Search for the cell housing the specified text and yield its [X, Y] center coordinate. 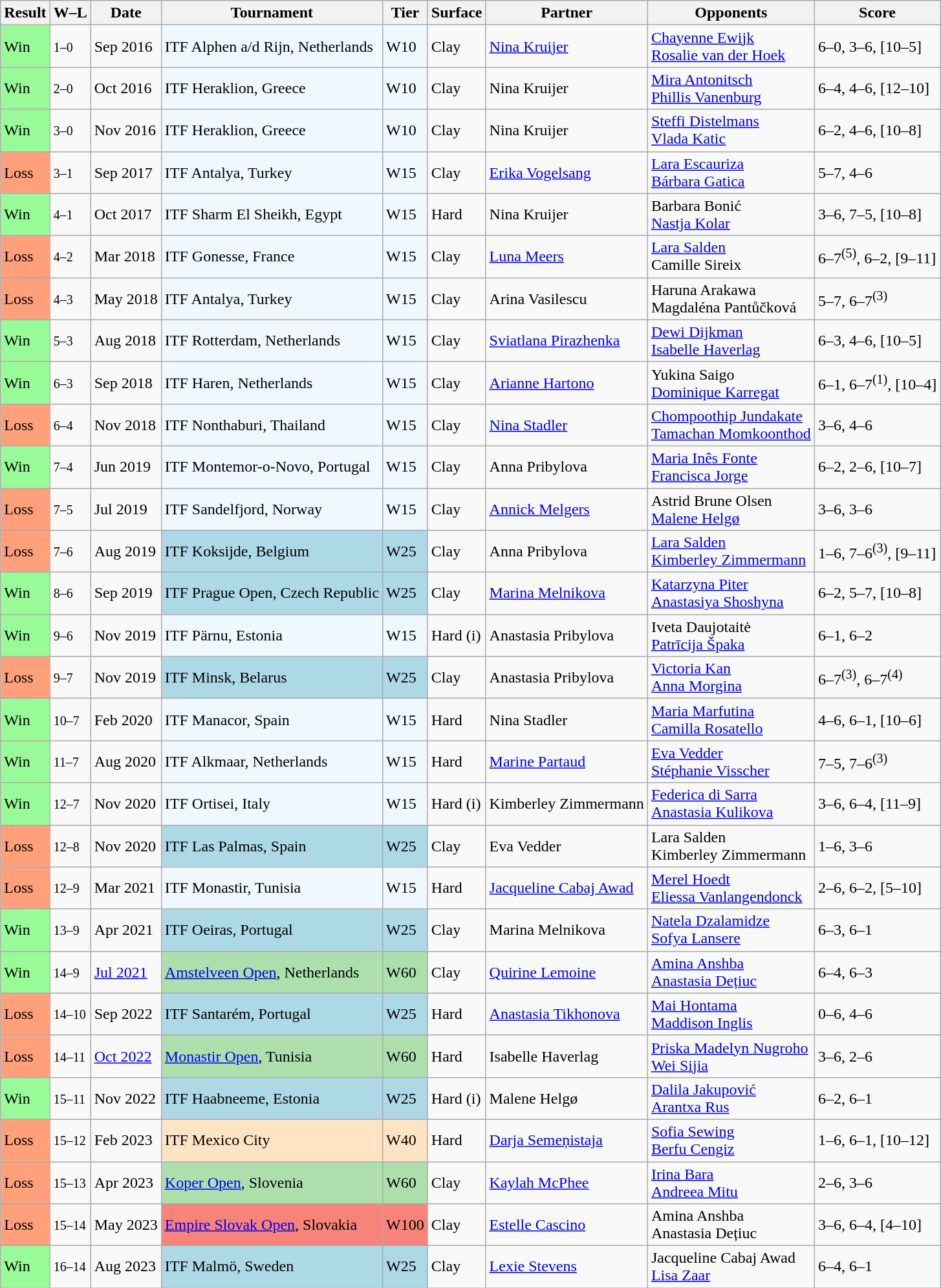
14–11 [70, 1056]
W–L [70, 13]
6–4 [70, 424]
9–7 [70, 678]
1–6, 7–6(3), [9–11] [877, 551]
Aug 2018 [125, 340]
Nov 2018 [125, 424]
4–1 [70, 215]
6–1, 6–7(1), [10–4] [877, 383]
4–3 [70, 299]
15–11 [70, 1098]
5–7, 6–7(3) [877, 299]
Darja Semeņistaja [567, 1140]
Dalila Jakupović Arantxa Rus [731, 1098]
W40 [406, 1140]
ITF Koksijde, Belgium [272, 551]
Sviatlana Pirazhenka [567, 340]
Astrid Brune Olsen Malene Helgø [731, 508]
0–6, 4–6 [877, 1014]
3–6, 7–5, [10–8] [877, 215]
3–6, 4–6 [877, 424]
Nov 2016 [125, 131]
Steffi Distelmans Vlada Katic [731, 131]
Koper Open, Slovenia [272, 1183]
ITF Santarém, Portugal [272, 1014]
11–7 [70, 762]
2–6, 6–2, [5–10] [877, 888]
Priska Madelyn Nugroho Wei Sijia [731, 1056]
Aug 2020 [125, 762]
ITF Minsk, Belarus [272, 678]
Lara Escauriza Bárbara Gatica [731, 172]
Partner [567, 13]
ITF Monastir, Tunisia [272, 888]
ITF Malmö, Sweden [272, 1267]
3–1 [70, 172]
Victoria Kan Anna Morgina [731, 678]
Tournament [272, 13]
Jul 2021 [125, 972]
Nov 2022 [125, 1098]
2–0 [70, 88]
ITF Haren, Netherlands [272, 383]
ITF Alphen a/d Rijn, Netherlands [272, 47]
Apr 2023 [125, 1183]
Empire Slovak Open, Slovakia [272, 1225]
Sofia Sewing Berfu Cengiz [731, 1140]
Irina Bara Andreea Mitu [731, 1183]
15–14 [70, 1225]
Quirine Lemoine [567, 972]
Kimberley Zimmermann [567, 803]
Anastasia Tikhonova [567, 1014]
Mar 2021 [125, 888]
Sep 2019 [125, 594]
Kaylah McPhee [567, 1183]
ITF Sandelfjord, Norway [272, 508]
4–6, 6–1, [10–6] [877, 719]
ITF Prague Open, Czech Republic [272, 594]
ITF Ortisei, Italy [272, 803]
6–7(3), 6–7(4) [877, 678]
6–4, 6–3 [877, 972]
2–6, 3–6 [877, 1183]
15–13 [70, 1183]
1–6, 3–6 [877, 846]
1–0 [70, 47]
Mira Antonitsch Phillis Vanenburg [731, 88]
ITF Sharm El Sheikh, Egypt [272, 215]
Annick Melgers [567, 508]
6–0, 3–6, [10–5] [877, 47]
Sep 2017 [125, 172]
Jacqueline Cabaj Awad Lisa Zaar [731, 1267]
Monastir Open, Tunisia [272, 1056]
Feb 2023 [125, 1140]
Surface [457, 13]
Sep 2016 [125, 47]
Luna Meers [567, 256]
Iveta Daujotaitė Patrīcija Špaka [731, 635]
Arianne Hartono [567, 383]
Eva Vedder Stéphanie Visscher [731, 762]
3–0 [70, 131]
ITF Nonthaburi, Thailand [272, 424]
W100 [406, 1225]
3–6, 3–6 [877, 508]
May 2023 [125, 1225]
ITF Pärnu, Estonia [272, 635]
Eva Vedder [567, 846]
ITF Rotterdam, Netherlands [272, 340]
9–6 [70, 635]
ITF Manacor, Spain [272, 719]
Result [25, 13]
5–7, 4–6 [877, 172]
14–10 [70, 1014]
8–6 [70, 594]
12–9 [70, 888]
Opponents [731, 13]
Aug 2019 [125, 551]
Maria Inês Fonte Francisca Jorge [731, 467]
Lexie Stevens [567, 1267]
3–6, 2–6 [877, 1056]
10–7 [70, 719]
Maria Marfutina Camilla Rosatello [731, 719]
Merel Hoedt Eliessa Vanlangendonck [731, 888]
6–2, 6–1 [877, 1098]
ITF Montemor-o-Novo, Portugal [272, 467]
Yukina Saigo Dominique Karregat [731, 383]
6–7(5), 6–2, [9–11] [877, 256]
Apr 2021 [125, 930]
Jun 2019 [125, 467]
14–9 [70, 972]
12–8 [70, 846]
6–3, 6–1 [877, 930]
Mar 2018 [125, 256]
Score [877, 13]
Malene Helgø [567, 1098]
Oct 2016 [125, 88]
ITF Haabneeme, Estonia [272, 1098]
3–6, 6–4, [11–9] [877, 803]
13–9 [70, 930]
6–2, 5–7, [10–8] [877, 594]
Chompoothip Jundakate Tamachan Momkoonthod [731, 424]
6–4, 6–1 [877, 1267]
Amstelveen Open, Netherlands [272, 972]
Jacqueline Cabaj Awad [567, 888]
4–2 [70, 256]
6–4, 4–6, [12–10] [877, 88]
Jul 2019 [125, 508]
6–1, 6–2 [877, 635]
7–6 [70, 551]
Marine Partaud [567, 762]
6–3, 4–6, [10–5] [877, 340]
6–2, 4–6, [10–8] [877, 131]
1–6, 6–1, [10–12] [877, 1140]
Feb 2020 [125, 719]
7–5, 7–6(3) [877, 762]
Aug 2023 [125, 1267]
ITF Oeiras, Portugal [272, 930]
Mai Hontama Maddison Inglis [731, 1014]
Arina Vasilescu [567, 299]
Chayenne Ewijk Rosalie van der Hoek [731, 47]
6–2, 2–6, [10–7] [877, 467]
Estelle Cascino [567, 1225]
ITF Las Palmas, Spain [272, 846]
Natela Dzalamidze Sofya Lansere [731, 930]
Erika Vogelsang [567, 172]
Federica di Sarra Anastasia Kulikova [731, 803]
ITF Gonesse, France [272, 256]
12–7 [70, 803]
Sep 2022 [125, 1014]
Dewi Dijkman Isabelle Haverlag [731, 340]
3–6, 6–4, [4–10] [877, 1225]
7–4 [70, 467]
Tier [406, 13]
Katarzyna Piter Anastasiya Shoshyna [731, 594]
Oct 2017 [125, 215]
16–14 [70, 1267]
5–3 [70, 340]
May 2018 [125, 299]
15–12 [70, 1140]
6–3 [70, 383]
Sep 2018 [125, 383]
Haruna Arakawa Magdaléna Pantůčková [731, 299]
ITF Alkmaar, Netherlands [272, 762]
Lara Salden Camille Sireix [731, 256]
Isabelle Haverlag [567, 1056]
Oct 2022 [125, 1056]
ITF Mexico City [272, 1140]
7–5 [70, 508]
Date [125, 13]
Barbara Bonić Nastja Kolar [731, 215]
